Search for the cell housing the specified text and yield its [x, y] center coordinate. 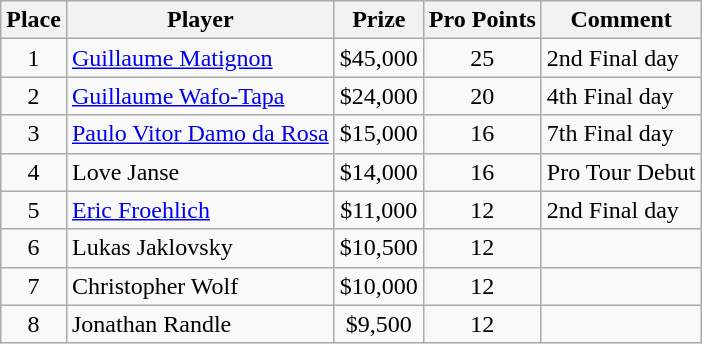
7 [34, 286]
25 [482, 58]
$10,000 [378, 286]
Love Janse [200, 172]
Guillaume Wafo-Tapa [200, 96]
$9,500 [378, 324]
$15,000 [378, 134]
20 [482, 96]
$45,000 [378, 58]
Jonathan Randle [200, 324]
Pro Tour Debut [621, 172]
Place [34, 20]
3 [34, 134]
2 [34, 96]
6 [34, 248]
Pro Points [482, 20]
8 [34, 324]
7th Final day [621, 134]
Paulo Vitor Damo da Rosa [200, 134]
Guillaume Matignon [200, 58]
4th Final day [621, 96]
$11,000 [378, 210]
4 [34, 172]
$24,000 [378, 96]
Comment [621, 20]
Prize [378, 20]
Player [200, 20]
5 [34, 210]
$14,000 [378, 172]
$10,500 [378, 248]
Christopher Wolf [200, 286]
Lukas Jaklovsky [200, 248]
1 [34, 58]
Eric Froehlich [200, 210]
